From the cell containing the given text, extract its center point as (X, Y) coordinate. 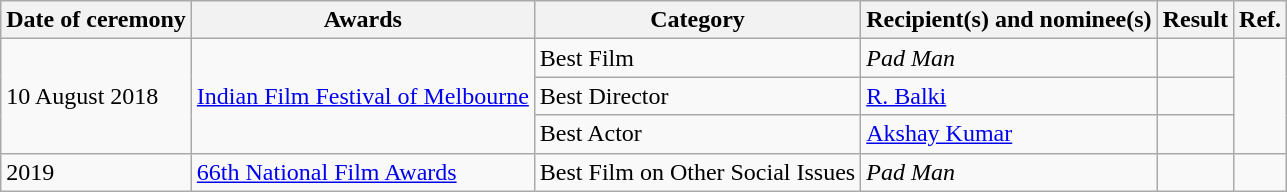
Date of ceremony (96, 20)
Akshay Kumar (1009, 134)
10 August 2018 (96, 96)
Indian Film Festival of Melbourne (362, 96)
Best Film on Other Social Issues (697, 172)
Best Director (697, 96)
2019 (96, 172)
Awards (362, 20)
R. Balki (1009, 96)
Recipient(s) and nominee(s) (1009, 20)
Ref. (1260, 20)
Best Actor (697, 134)
Best Film (697, 58)
66th National Film Awards (362, 172)
Result (1195, 20)
Category (697, 20)
